Determine the (x, y) coordinate at the center of the cell enclosing the given text.  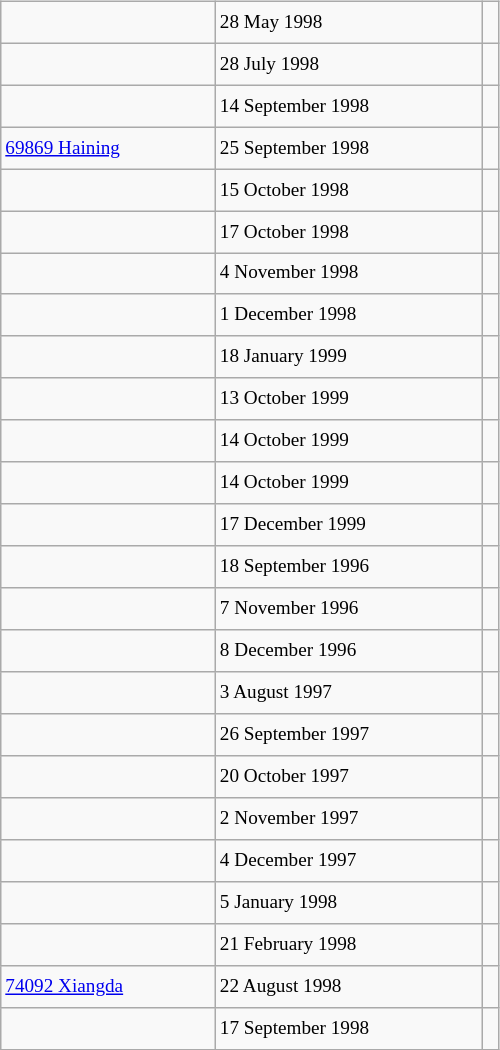
18 January 1999 (349, 357)
25 September 1998 (349, 148)
17 December 1999 (349, 525)
74092 Xiangda (108, 986)
20 October 1997 (349, 777)
2 November 1997 (349, 819)
4 December 1997 (349, 861)
17 October 1998 (349, 232)
7 November 1996 (349, 609)
15 October 1998 (349, 190)
13 October 1999 (349, 399)
28 July 1998 (349, 64)
28 May 1998 (349, 22)
69869 Haining (108, 148)
17 September 1998 (349, 1028)
1 December 1998 (349, 315)
18 September 1996 (349, 567)
5 January 1998 (349, 902)
14 September 1998 (349, 106)
21 February 1998 (349, 944)
8 December 1996 (349, 651)
22 August 1998 (349, 986)
3 August 1997 (349, 693)
4 November 1998 (349, 274)
26 September 1997 (349, 735)
